Output the [x, y] coordinate of the center of the cell containing the given text.  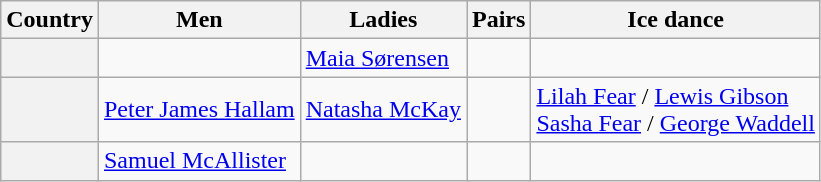
Peter James Hallam [199, 110]
Samuel McAllister [199, 161]
Ladies [383, 20]
Natasha McKay [383, 110]
Men [199, 20]
Country [50, 20]
Ice dance [676, 20]
Lilah Fear / Lewis GibsonSasha Fear / George Waddell [676, 110]
Pairs [498, 20]
Maia Sørensen [383, 58]
